Search for the cell housing the specified text and yield its [x, y] center coordinate. 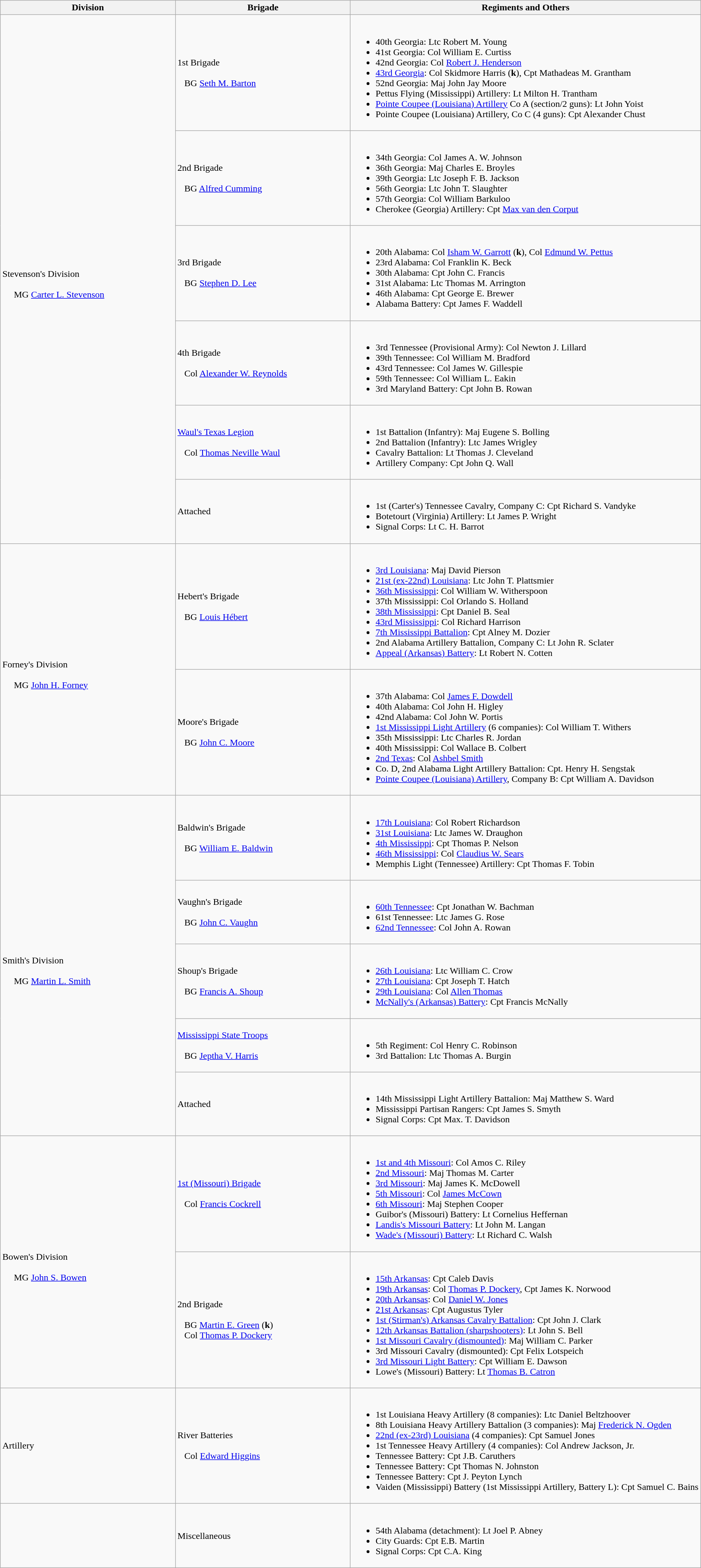
4th Brigade Col Alexander W. Reynolds [263, 363]
60th Tennessee: Cpt Jonathan W. Bachman61st Tennessee: Ltc James G. Rose62nd Tennessee: Col John A. Rowan [526, 912]
2nd Brigade BG Alfred Cumming [263, 178]
Division [88, 8]
Miscellaneous [263, 1535]
2nd Brigade BG Martin E. Green (k) Col Thomas P. Dockery [263, 1320]
14th Mississippi Light Artillery Battalion: Maj Matthew S. WardMississippi Partisan Rangers: Cpt James S. SmythSignal Corps: Cpt Max. T. Davidson [526, 1104]
1st Brigade BG Seth M. Barton [263, 73]
River Batteries Col Edward Higgins [263, 1446]
5th Regiment: Col Henry C. Robinson3rd Battalion: Ltc Thomas A. Burgin [526, 1045]
Regiments and Others [526, 8]
Mississippi State Troops BG Jeptha V. Harris [263, 1045]
Waul's Texas Legion Col Thomas Neville Waul [263, 442]
Brigade [263, 8]
1st (Missouri) Brigade Col Francis Cockrell [263, 1194]
Baldwin's Brigade BG William E. Baldwin [263, 838]
1st (Carter's) Tennessee Cavalry, Company C: Cpt Richard S. VandykeBotetourt (Virginia) Artillery: Lt James P. WrightSignal Corps: Lt C. H. Barrot [526, 512]
3rd Brigade BG Stephen D. Lee [263, 273]
54th Alabama (detachment): Lt Joel P. AbneyCity Guards: Cpt E.B. MartinSignal Corps: Cpt C.A. King [526, 1535]
Shoup's Brigade BG Francis A. Shoup [263, 981]
Smith's Division MG Martin L. Smith [88, 966]
Moore's Brigade BG John C. Moore [263, 732]
Bowen's Division MG John S. Bowen [88, 1262]
Artillery [88, 1446]
Vaughn's Brigade BG John C. Vaughn [263, 912]
Stevenson's Division MG Carter L. Stevenson [88, 279]
Hebert's Brigade BG Louis Hébert [263, 607]
Forney's Division MG John H. Forney [88, 669]
